Determine the [X, Y] coordinate at the center of the cell enclosing the given text.  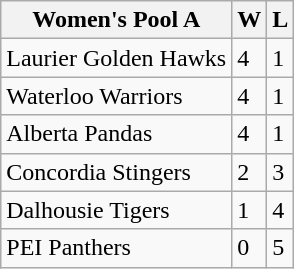
L [280, 20]
Concordia Stingers [116, 172]
Dalhousie Tigers [116, 210]
W [250, 20]
2 [250, 172]
Waterloo Warriors [116, 96]
3 [280, 172]
Women's Pool A [116, 20]
0 [250, 248]
Alberta Pandas [116, 134]
5 [280, 248]
PEI Panthers [116, 248]
Laurier Golden Hawks [116, 58]
